Locate the cell with the specified text and output its (x, y) center coordinate. 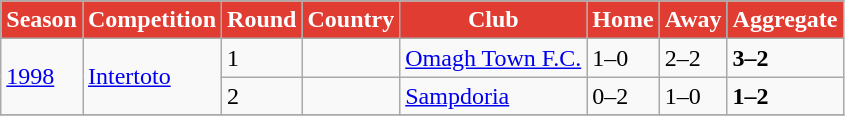
Sampdoria (494, 96)
Aggregate (785, 20)
2 (262, 96)
2–2 (693, 58)
Country (351, 20)
Round (262, 20)
1–2 (785, 96)
1 (262, 58)
1998 (42, 77)
Away (693, 20)
3–2 (785, 58)
Season (42, 20)
Home (623, 20)
Club (494, 20)
Competition (152, 20)
0–2 (623, 96)
Intertoto (152, 77)
Omagh Town F.C. (494, 58)
